Output the [x, y] coordinate of the center of the cell containing the given text.  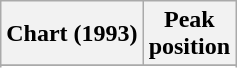
Peakposition [189, 34]
Chart (1993) [72, 34]
